Scan for the cell matching the given text and deliver its [x, y] coordinate at center. 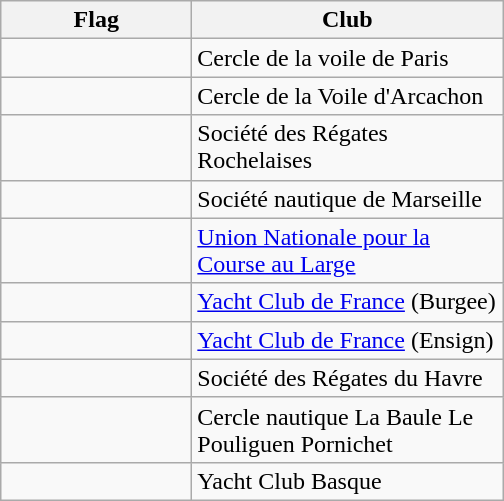
Cercle de la Voile d'Arcachon [348, 96]
Club [348, 20]
Yacht Club de France (Burgee) [348, 302]
Société nautique de Marseille [348, 199]
Flag [96, 20]
Cercle de la voile de Paris [348, 58]
Cercle nautique La Baule Le Pouliguen Pornichet [348, 430]
Yacht Club de France (Ensign) [348, 340]
Yacht Club Basque [348, 481]
Union Nationale pour la Course au Large [348, 250]
Société des Régates Rochelaises [348, 148]
Société des Régates du Havre [348, 378]
